Pinpoint the cell where the given text exists, returning its [x, y] midpoint coordinate. 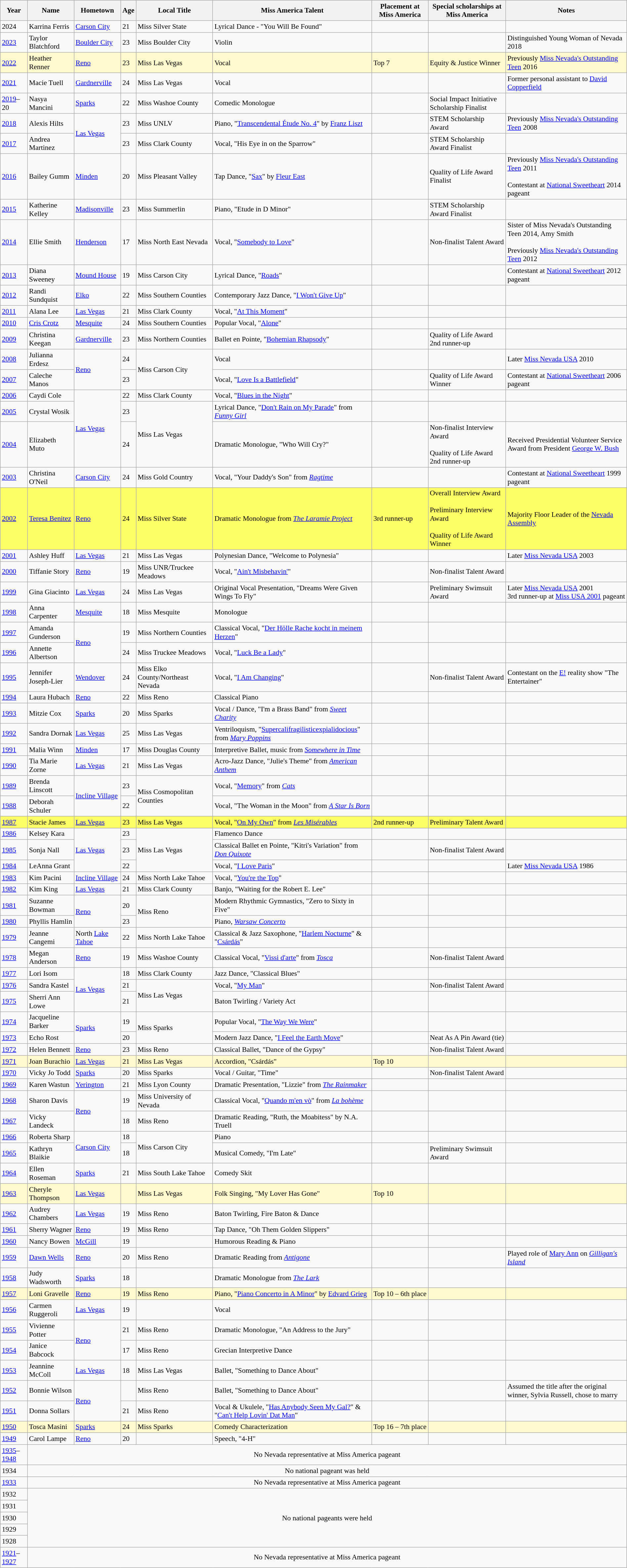
Megan Anderson [51, 958]
Miss Summerlin [174, 209]
Tia Marie Zorne [51, 766]
Classical & Jazz Saxophone, "Harlem Nocturne" & "Csárdás" [292, 938]
Vivienne Potter [51, 1330]
2023 [14, 42]
Top 7 [400, 63]
Comedy Characterization [292, 1427]
Contestant at National Sweetheart 1999 pageant [566, 477]
Miss America Talent [292, 11]
Majority Floor Leader of the Nevada Assembly [566, 519]
Contestant at National Sweetheart 2006 pageant [566, 380]
2008 [14, 359]
1955 [14, 1330]
2007 [14, 380]
Joan Burachio [51, 1061]
Non-finalist Interview AwardQuality of Life Award 2nd runner-up [467, 445]
Ashley Huff [51, 556]
Taylor Blatchford [51, 42]
Karen Wastun [51, 1085]
Nancy Bowen [51, 1242]
1931 [14, 1506]
Miss South Lake Tahoe [174, 1173]
Vocal, "At This Moment" [292, 311]
Miss Truckee Meadows [174, 652]
Miss Boulder City [174, 42]
Brenda Linscott [51, 786]
Folk Singing, "My Lover Has Gone" [292, 1194]
Roberta Sharp [51, 1137]
Miss North East Nevada [174, 242]
25 [128, 734]
Lori Isom [51, 974]
1996 [14, 652]
1953 [14, 1370]
Katherine Kelley [51, 209]
2012 [14, 295]
Classical Piano [292, 697]
Special scholarships at Miss America [467, 11]
Accordion, "Csárdás" [292, 1061]
1959 [14, 1257]
2022 [14, 63]
1985 [14, 850]
Preliminary Talent Award [467, 822]
Kim King [51, 889]
Piano [292, 1137]
Speech, "4-H" [292, 1439]
Previously Miss Nevada's Outstanding Teen 2016 [566, 63]
Tap Dance, "Sax" by Fleur East [292, 177]
Social Impact Initiative Scholarship Finalist [467, 103]
1954 [14, 1350]
Dramatic Monologue, "Who Will Cry?" [292, 445]
Jennifer Joseph-Lier [51, 677]
Jacqueline Barker [51, 1022]
Overall Interview AwardPreliminary Interview AwardQuality of Life Award Winner [467, 519]
1964 [14, 1173]
Violin [292, 42]
1951 [14, 1411]
Assumed the title after the original winner, Sylvia Russell, chose to marry [566, 1391]
Cheryle Thompson [51, 1194]
Suzanne Bowman [51, 905]
2004 [14, 445]
Jeannine McColl [51, 1370]
Later Miss Nevada USA 1986 [566, 866]
Contemporary Jazz Dance, "I Won't Give Up" [292, 295]
1961 [14, 1230]
Miss Lyon County [174, 1085]
STEM Scholarship Award [467, 123]
1921–1927 [14, 1558]
Diana Sweeney [51, 275]
1962 [14, 1214]
1967 [14, 1121]
Comedic Monologue [292, 103]
Dramatic Monologue from The Lark [292, 1278]
Name [51, 11]
Vocal, "Love Is a Battlefield" [292, 380]
1969 [14, 1085]
Humorous Reading & Piano [292, 1242]
Comedy Skit [292, 1173]
Top 16 – 7th place [400, 1427]
Miss Elko County/Northeast Nevada [174, 677]
Carol Lampe [51, 1439]
1987 [14, 822]
North Lake Tahoe [98, 938]
Vocal / Dance, "I'm a Brass Band" from Sweet Charity [292, 713]
Christina O'Neil [51, 477]
Mitzie Cox [51, 713]
Contestant at National Sweetheart 2012 pageant [566, 275]
2017 [14, 144]
Christina Keegan [51, 339]
Vocal, "Somebody to Love" [292, 242]
Miss UNR/Truckee Meadows [174, 572]
1998 [14, 612]
Vocal / Guitar, "Time" [292, 1073]
2010 [14, 323]
1973 [14, 1038]
Nasya Mancini [51, 103]
Year [14, 11]
Donna Sollars [51, 1411]
Vocal, "Ain't Misbehavin'" [292, 572]
Lyrical Dance, "Roads" [292, 275]
2014 [14, 242]
Carmen Ruggeroli [51, 1310]
1928 [14, 1542]
2016 [14, 177]
Elizabeth Muto [51, 445]
Miss University of Nevada [174, 1101]
1990 [14, 766]
Vocal, "Your Daddy's Son" from Ragtime [292, 477]
1932 [14, 1495]
Piano, "Etude in D Minor" [292, 209]
Vocal & Ukulele, "Has Anybody Seen My Gal?" & "Can't Help Lovin' Dat Man" [292, 1411]
Neat As A Pin Award (tie) [467, 1038]
1957 [14, 1294]
2018 [14, 123]
1971 [14, 1061]
Former personal assistant to David Copperfield [566, 83]
Baton Twirling / Variety Act [292, 1001]
Miss Cosmopolitan Counties [174, 796]
Dramatic Monologue, "An Address to the Jury" [292, 1330]
Vicky Jo Todd [51, 1073]
No national pageant was held [327, 1471]
1984 [14, 866]
Vocal, "His Eye in on the Sparrow" [292, 144]
Classical Vocal, "Quando m'en vò" from La bohème [292, 1101]
Dawn Wells [51, 1257]
Boulder City [98, 42]
1972 [14, 1050]
Acro-Jazz Dance, "Julie's Theme" from American Anthem [292, 766]
Deborah Schuler [51, 806]
Ellie Smith [51, 242]
Modern Rhythmic Gymnastics, "Zero to Sixty in Five" [292, 905]
1956 [14, 1310]
2011 [14, 311]
Musical Comedy, "I'm Late" [292, 1153]
1952 [14, 1391]
1968 [14, 1101]
1999 [14, 592]
Tap Dance, "Oh Them Golden Slippers" [292, 1230]
Vocal, "I Love Paris" [292, 866]
Jeanne Cangemi [51, 938]
Dramatic Monologue from The Laramie Project [292, 519]
Equity & Justice Winner [467, 63]
1991 [14, 750]
2001 [14, 556]
Ventriloquism, "Supercalifragilisticexpialidocious" from Mary Poppins [292, 734]
Vocal, "Blues in the Night" [292, 396]
1974 [14, 1022]
1982 [14, 889]
1995 [14, 677]
Tiffanie Story [51, 572]
Ellen Roseman [51, 1173]
Sherri Ann Lowe [51, 1001]
Sonja Nall [51, 850]
Piano, "Transcendental Étude No. 4" by Franz Liszt [292, 123]
1929 [14, 1530]
Age [128, 11]
Bonnie Wilson [51, 1391]
Classical Vocal, "Der Hölle Rache kocht in meinem Herzen" [292, 633]
1960 [14, 1242]
Previously Miss Nevada's Outstanding Teen 2008 [566, 123]
Popular Vocal, "The Way We Were" [292, 1022]
Dramatic Reading, "Ruth, the Moabitess" by N.A. Truell [292, 1121]
Vicky Landeck [51, 1121]
1994 [14, 697]
Mound House [98, 275]
Macie Tuell [51, 83]
Contestant on the E! reality show "The Entertainer" [566, 677]
2024 [14, 26]
1976 [14, 986]
2019–20 [14, 103]
Tosca Masini [51, 1427]
No national pageants were held [327, 1518]
Grecian Interpretive Dance [292, 1350]
Distinguished Young Woman of Nevada 2018 [566, 42]
2000 [14, 572]
1978 [14, 958]
Judy Wadsworth [51, 1278]
3rd runner-up [400, 519]
2005 [14, 412]
Laura Hubach [51, 697]
Julianna Erdesz [51, 359]
Quality of Life Award Finalist [467, 177]
Henderson [98, 242]
2015 [14, 209]
1975 [14, 1001]
Monologue [292, 612]
2006 [14, 396]
2002 [14, 519]
Ballet en Pointe, "Bohemian Rhapsody" [292, 339]
Vocal, "On My Own" from Les Misérables [292, 822]
Sherry Wagner [51, 1230]
Vocal, "Luck Be a Lady" [292, 652]
Alexis Hilts [51, 123]
1989 [14, 786]
1949 [14, 1439]
Heather Renner [51, 63]
Stacie James [51, 822]
Vocal, "You're the Top" [292, 878]
Modern Jazz Dance, "I Feel the Earth Move" [292, 1038]
1934 [14, 1471]
2013 [14, 275]
Previously Miss Nevada's Outstanding Teen 2011Contestant at National Sweetheart 2014 pageant [566, 177]
Loni Gravelle [51, 1294]
Annette Albertson [51, 652]
Karrina Ferris [51, 26]
Sister of Miss Nevada's Outstanding Teen 2014, Amy SmithPreviously Miss Nevada's Outstanding Teen 2012 [566, 242]
Dramatic Presentation, "Lizzie" from The Rainmaker [292, 1085]
Bailey Gumm [51, 177]
Kim Pacini [51, 878]
Local Title [174, 11]
Lyrical Dance - "You Will Be Found" [292, 26]
1930 [14, 1518]
Madisonville [98, 209]
1935–1948 [14, 1455]
Polynesian Dance, "Welcome to Polynesia" [292, 556]
Caydi Cole [51, 396]
Teresa Benitez [51, 519]
Classical Vocal, "Vissi d'arte" from Tosca [292, 958]
Audrey Chambers [51, 1214]
Original Vocal Presentation, "Dreams Were Given Wings To Fly" [292, 592]
Malia Winn [51, 750]
Later Miss Nevada USA 2010 [566, 359]
Later Miss Nevada USA 20013rd runner-up at Miss USA 2001 pageant [566, 592]
Yerington [98, 1085]
Miss Gold Country [174, 477]
Miss UNLV [174, 123]
1980 [14, 921]
2009 [14, 339]
Notes [566, 11]
Sharon Davis [51, 1101]
Quality of Life Award 2nd runner-up [467, 339]
Randi Sundquist [51, 295]
Later Miss Nevada USA 2003 [566, 556]
1966 [14, 1137]
Phyllis Hamlin [51, 921]
1977 [14, 974]
McGill [98, 1242]
Dramatic Reading from Antigone [292, 1257]
2003 [14, 477]
Piano, "Piano Concerto in A Minor" by Edvard Grieg [292, 1294]
Vocal, "The Woman in the Moon" from A Star Is Born [292, 806]
Classical Ballet en Pointe, "Kitri's Variation" from Don Quixote [292, 850]
Gina Giacinto [51, 592]
Played role of Mary Ann on Gilligan's Island [566, 1257]
1965 [14, 1153]
Quality of Life Award Winner [467, 380]
1950 [14, 1427]
Flamenco Dance [292, 834]
Received Presidential Volunteer Service Award from President George W. Bush [566, 445]
1983 [14, 878]
LeAnna Grant [51, 866]
Miss Mesquite [174, 612]
Alana Lee [51, 311]
1933 [14, 1483]
Banjo, "Waiting for the Robert E. Lee" [292, 889]
Classical Ballet, "Dance of the Gypsy" [292, 1050]
Hometown [98, 11]
Elko [98, 295]
Wendover [98, 677]
Anna Carpenter [51, 612]
Caleche Manos [51, 380]
Janice Babcock [51, 1350]
Lyrical Dance, "Don't Rain on My Parade" from Funny Girl [292, 412]
Kelsey Kara [51, 834]
Popular Vocal, "Alone" [292, 323]
Miss Pleasant Valley [174, 177]
Top 10 – 6th place [400, 1294]
1988 [14, 806]
2nd runner-up [400, 822]
1992 [14, 734]
Jazz Dance, "Classical Blues" [292, 974]
Vocal, "My Man" [292, 986]
Interpretive Ballet, music from Somewhere in Time [292, 750]
1997 [14, 633]
1970 [14, 1073]
1993 [14, 713]
Andrea Martinez [51, 144]
1963 [14, 1194]
Echo Rost [51, 1038]
Kathryn Blaikie [51, 1153]
Placement at Miss America [400, 11]
Piano, Warsaw Concerto [292, 921]
Miss Douglas County [174, 750]
1979 [14, 938]
1958 [14, 1278]
Crystal Wosik [51, 412]
Amanda Gunderson [51, 633]
Baton Twirling, Fire Baton & Dance [292, 1214]
1981 [14, 905]
Vocal, "Memory" from Cats [292, 786]
Sandra Kastel [51, 986]
Helen Bennett [51, 1050]
Vocal, "I Am Changing" [292, 677]
Cris Crotz [51, 323]
2021 [14, 83]
1986 [14, 834]
Sandra Dornak [51, 734]
